Determine the (X, Y) coordinate at the center of the cell enclosing the given text.  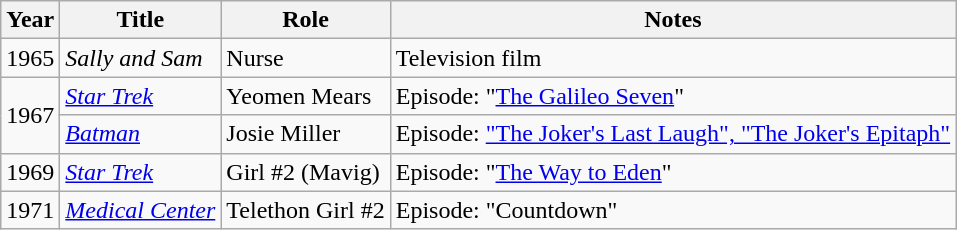
Sally and Sam (140, 58)
Episode: "The Galileo Seven" (672, 96)
Year (30, 20)
1971 (30, 210)
Medical Center (140, 210)
Episode: "The Joker's Last Laugh", "The Joker's Epitaph" (672, 134)
1965 (30, 58)
Television film (672, 58)
Role (306, 20)
Episode: "Countdown" (672, 210)
1967 (30, 115)
Josie Miller (306, 134)
Telethon Girl #2 (306, 210)
Notes (672, 20)
Nurse (306, 58)
1969 (30, 172)
Title (140, 20)
Episode: "The Way to Eden" (672, 172)
Batman (140, 134)
Yeomen Mears (306, 96)
Girl #2 (Mavig) (306, 172)
